Find where the given text appears and provide that cell's center as (X, Y) coordinate. 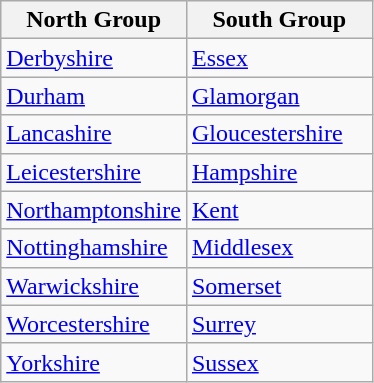
Gloucestershire (279, 134)
Surrey (279, 324)
North Group (94, 20)
Hampshire (279, 172)
Sussex (279, 362)
South Group (279, 20)
Essex (279, 58)
Middlesex (279, 248)
Kent (279, 210)
Leicestershire (94, 172)
Nottinghamshire (94, 248)
Glamorgan (279, 96)
Somerset (279, 286)
Durham (94, 96)
Worcestershire (94, 324)
Lancashire (94, 134)
Derbyshire (94, 58)
Yorkshire (94, 362)
Northamptonshire (94, 210)
Warwickshire (94, 286)
